From the cell containing the given text, extract its center point as [x, y] coordinate. 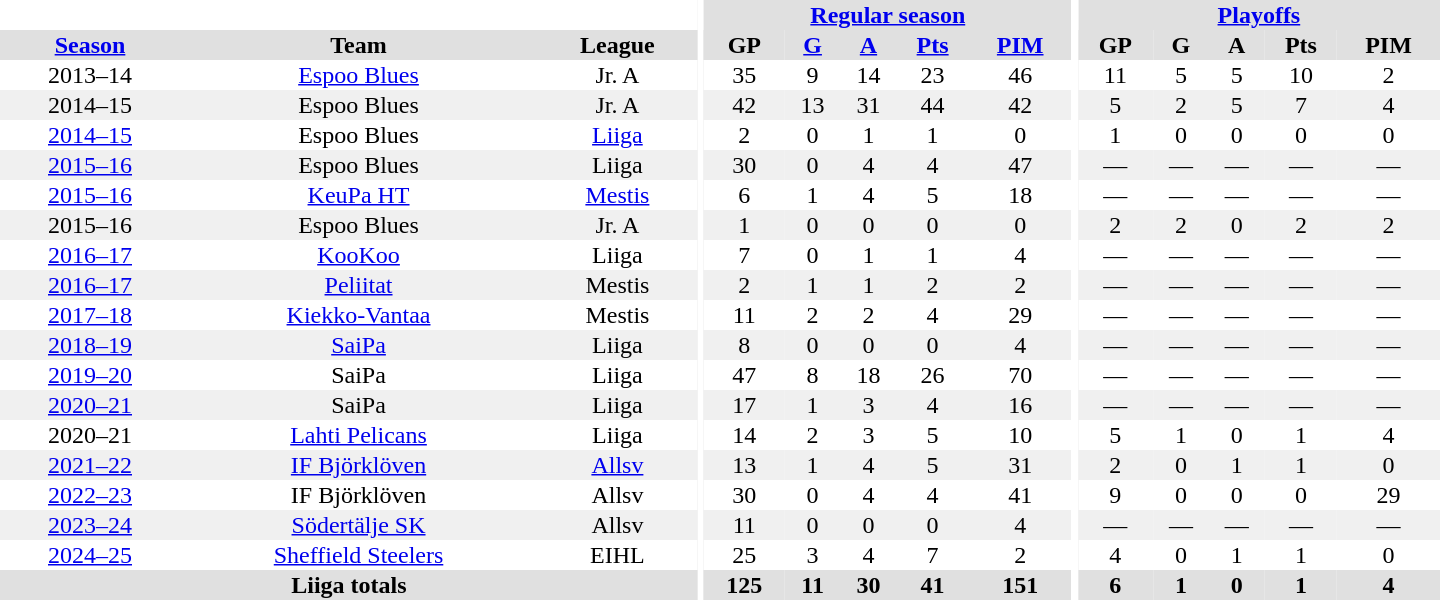
125 [744, 585]
Playoffs [1259, 15]
Liiga totals [349, 585]
2024–25 [90, 555]
Regular season [888, 15]
35 [744, 75]
2023–24 [90, 525]
151 [1020, 585]
26 [932, 375]
Kiekko-Vantaa [358, 315]
2017–18 [90, 315]
23 [932, 75]
2018–19 [90, 345]
Season [90, 45]
2022–23 [90, 495]
Södertälje SK [358, 525]
EIHL [618, 555]
KooKoo [358, 255]
2013–14 [90, 75]
2021–22 [90, 465]
17 [744, 405]
70 [1020, 375]
League [618, 45]
46 [1020, 75]
Lahti Pelicans [358, 435]
25 [744, 555]
2019–20 [90, 375]
Team [358, 45]
Sheffield Steelers [358, 555]
Peliitat [358, 285]
16 [1020, 405]
44 [932, 105]
KeuPa HT [358, 195]
